Detect which cell encompasses the target text, then output its (x, y) center coordinate. 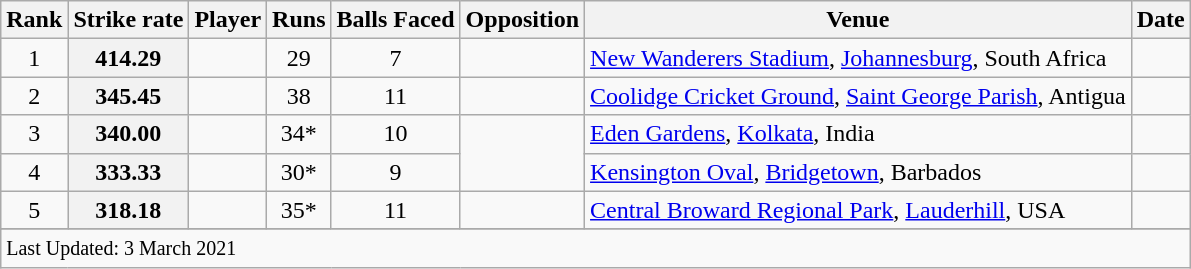
Rank (34, 20)
Strike rate (128, 20)
7 (396, 58)
Runs (299, 20)
Last Updated: 3 March 2021 (596, 248)
38 (299, 96)
Player (228, 20)
35* (299, 210)
Venue (858, 20)
345.45 (128, 96)
318.18 (128, 210)
10 (396, 134)
333.33 (128, 172)
Central Broward Regional Park, Lauderhill, USA (858, 210)
4 (34, 172)
30* (299, 172)
Balls Faced (396, 20)
34* (299, 134)
Eden Gardens, Kolkata, India (858, 134)
340.00 (128, 134)
3 (34, 134)
Coolidge Cricket Ground, Saint George Parish, Antigua (858, 96)
9 (396, 172)
1 (34, 58)
29 (299, 58)
2 (34, 96)
Kensington Oval, Bridgetown, Barbados (858, 172)
New Wanderers Stadium, Johannesburg, South Africa (858, 58)
414.29 (128, 58)
5 (34, 210)
Date (1160, 20)
Opposition (522, 20)
